Scan for the cell matching the given text and deliver its [X, Y] coordinate at center. 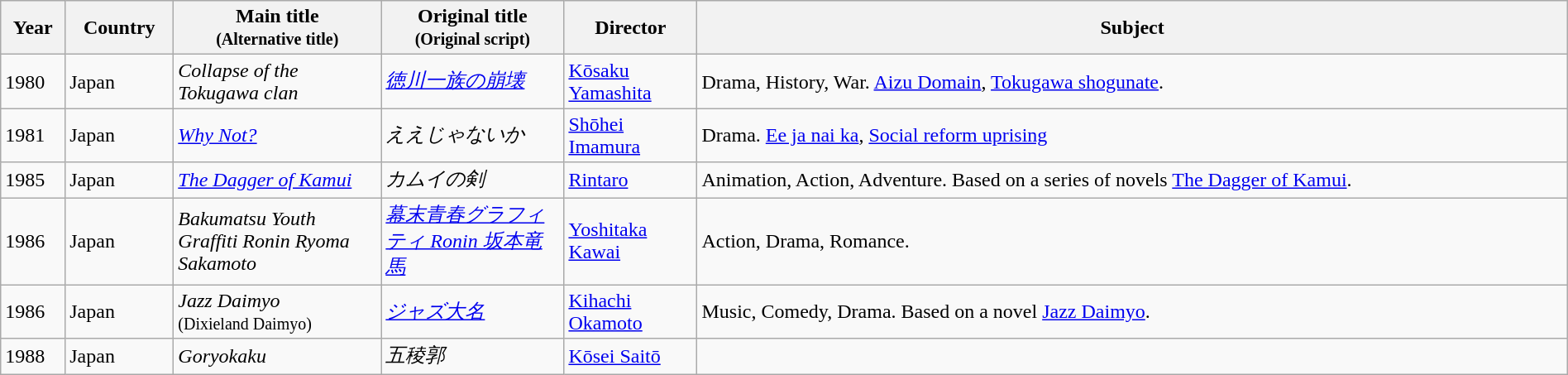
1988 [33, 356]
Year [33, 28]
Action, Drama, Romance. [1132, 241]
1981 [33, 136]
Bakumatsu Youth Graffiti Ronin Ryoma Sakamoto [278, 241]
Kihachi Okamoto [630, 311]
カムイの剣 [473, 180]
Main title(Alternative title) [278, 28]
The Dagger of Kamui [278, 180]
ええじゃないか [473, 136]
Director [630, 28]
Country [119, 28]
Animation, Action, Adventure. Based on a series of novels The Dagger of Kamui. [1132, 180]
徳川一族の崩壊 [473, 81]
Jazz Daimyo(Dixieland Daimyo) [278, 311]
Yoshitaka Kawai [630, 241]
Goryokaku [278, 356]
Collapse of the Tokugawa clan [278, 81]
Drama. Ee ja nai ka, Social reform uprising [1132, 136]
Why Not? [278, 136]
1980 [33, 81]
幕末青春グラフィティ Ronin 坂本竜馬 [473, 241]
Kōsei Saitō [630, 356]
ジャズ大名 [473, 311]
Shōhei Imamura [630, 136]
Original title(Original script) [473, 28]
Subject [1132, 28]
Music, Comedy, Drama. Based on a novel Jazz Daimyo. [1132, 311]
五稜郭 [473, 356]
1985 [33, 180]
Drama, History, War. Aizu Domain, Tokugawa shogunate. [1132, 81]
Kōsaku Yamashita [630, 81]
Rintaro [630, 180]
